Capture the cell that displays the provided text and extract its [x, y] central coordinate. 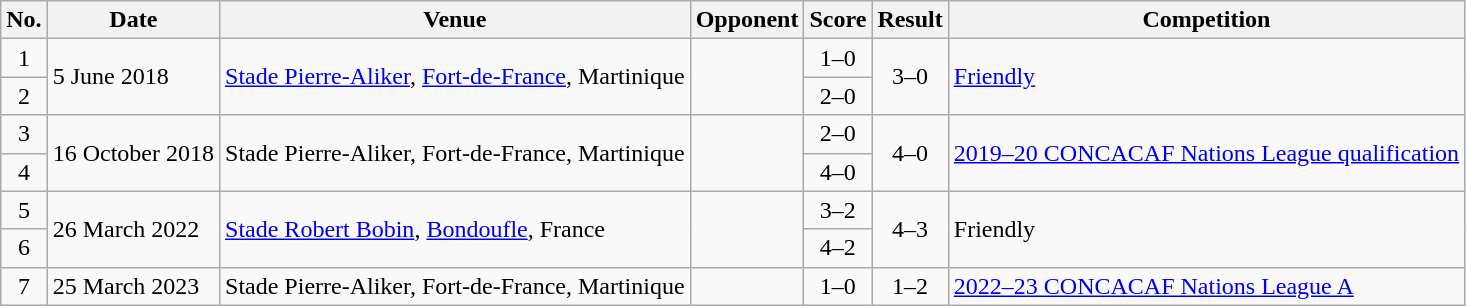
Competition [1206, 20]
1–2 [910, 286]
2022–23 CONCACAF Nations League A [1206, 286]
Opponent [747, 20]
1 [24, 58]
Result [910, 20]
2 [24, 96]
2019–20 CONCACAF Nations League qualification [1206, 153]
Date [133, 20]
7 [24, 286]
4 [24, 172]
3–2 [838, 210]
3 [24, 134]
16 October 2018 [133, 153]
No. [24, 20]
5 [24, 210]
6 [24, 248]
4–2 [838, 248]
26 March 2022 [133, 229]
3–0 [910, 77]
5 June 2018 [133, 77]
4–3 [910, 229]
25 March 2023 [133, 286]
Score [838, 20]
Stade Robert Bobin, Bondoufle, France [456, 229]
Venue [456, 20]
